Locate the cell with the specified text and output its [X, Y] center coordinate. 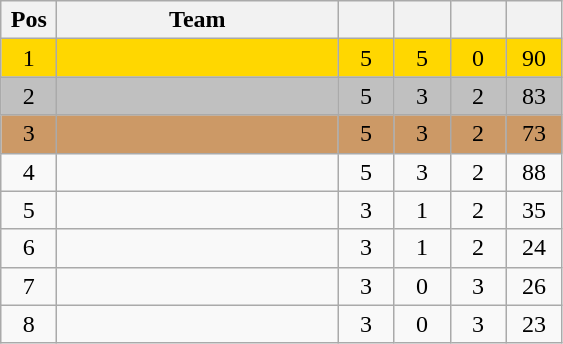
4 [29, 172]
Team [198, 20]
83 [534, 96]
23 [534, 324]
6 [29, 248]
26 [534, 286]
35 [534, 210]
8 [29, 324]
7 [29, 286]
90 [534, 58]
Pos [29, 20]
24 [534, 248]
73 [534, 134]
88 [534, 172]
